For the text-containing cell, return its midpoint in [X, Y] coordinate format. 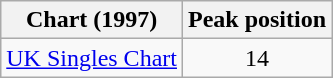
14 [256, 58]
Chart (1997) [92, 20]
Peak position [256, 20]
UK Singles Chart [92, 58]
